For the text-containing cell, return its midpoint in (x, y) coordinate format. 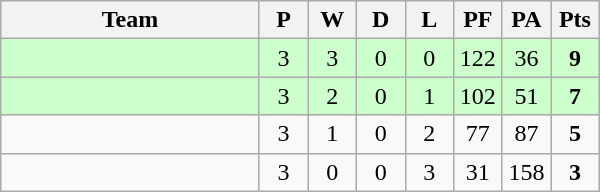
31 (478, 172)
102 (478, 96)
PA (526, 20)
158 (526, 172)
51 (526, 96)
122 (478, 58)
Pts (576, 20)
W (332, 20)
P (284, 20)
PF (478, 20)
L (430, 20)
D (380, 20)
9 (576, 58)
36 (526, 58)
Team (130, 20)
5 (576, 134)
77 (478, 134)
87 (526, 134)
7 (576, 96)
